Provide the [x, y] coordinate of the cell's center where the given text is located.  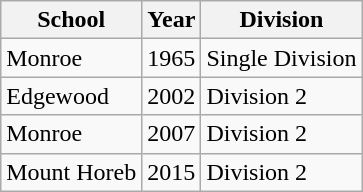
2015 [172, 172]
Division [282, 20]
Mount Horeb [72, 172]
Edgewood [72, 96]
School [72, 20]
2007 [172, 134]
1965 [172, 58]
2002 [172, 96]
Single Division [282, 58]
Year [172, 20]
